Provide the [X, Y] coordinate of the cell's center where the given text is located.  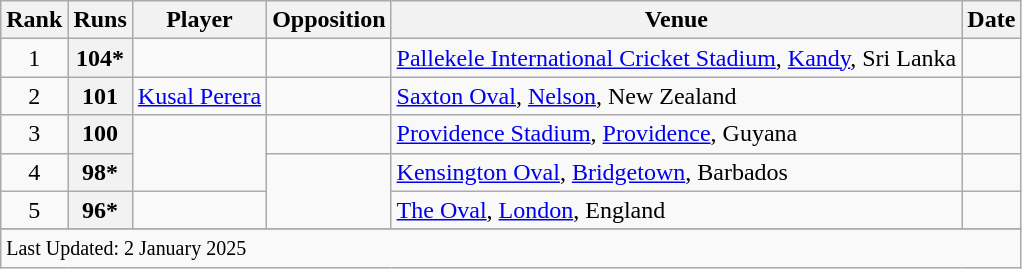
101 [100, 96]
The Oval, London, England [676, 210]
Runs [100, 20]
Opposition [329, 20]
5 [34, 210]
Last Updated: 2 January 2025 [511, 248]
100 [100, 134]
Venue [676, 20]
Kusal Perera [199, 96]
96* [100, 210]
Kensington Oval, Bridgetown, Barbados [676, 172]
Providence Stadium, Providence, Guyana [676, 134]
4 [34, 172]
Player [199, 20]
1 [34, 58]
Date [992, 20]
Rank [34, 20]
Saxton Oval, Nelson, New Zealand [676, 96]
Pallekele International Cricket Stadium, Kandy, Sri Lanka [676, 58]
98* [100, 172]
3 [34, 134]
2 [34, 96]
104* [100, 58]
